Identify which cell holds the provided text, then report its (X, Y) central coordinate. 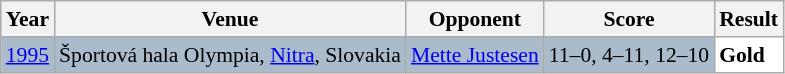
Športová hala Olympia, Nitra, Slovakia (230, 55)
Result (748, 19)
Score (629, 19)
Year (28, 19)
Mette Justesen (475, 55)
1995 (28, 55)
Venue (230, 19)
Opponent (475, 19)
Gold (748, 55)
11–0, 4–11, 12–10 (629, 55)
